Scan for the cell matching the given text and deliver its [X, Y] coordinate at center. 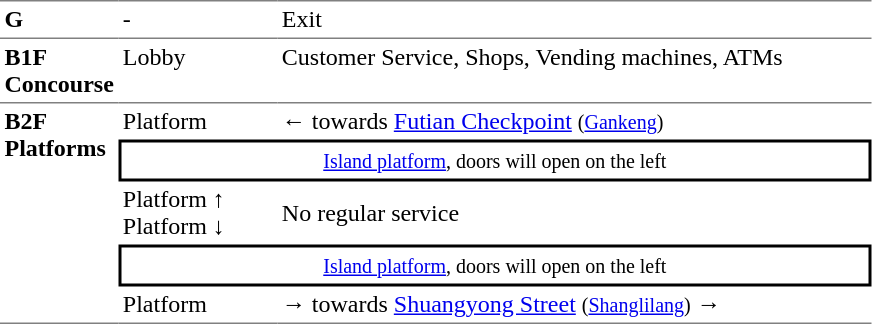
Exit [574, 19]
G [59, 19]
Customer Service, Shops, Vending machines, ATMs [574, 71]
← towards Futian Checkpoint (Gankeng) [574, 122]
Platform ↑Platform ↓ [198, 214]
B1FConcourse [59, 71]
Lobby [198, 71]
- [198, 19]
→ towards Shuangyong Street (Shanglilang) → [574, 305]
No regular service [574, 214]
B2FPlatforms [59, 214]
